Pinpoint the cell where the given text exists, returning its (X, Y) midpoint coordinate. 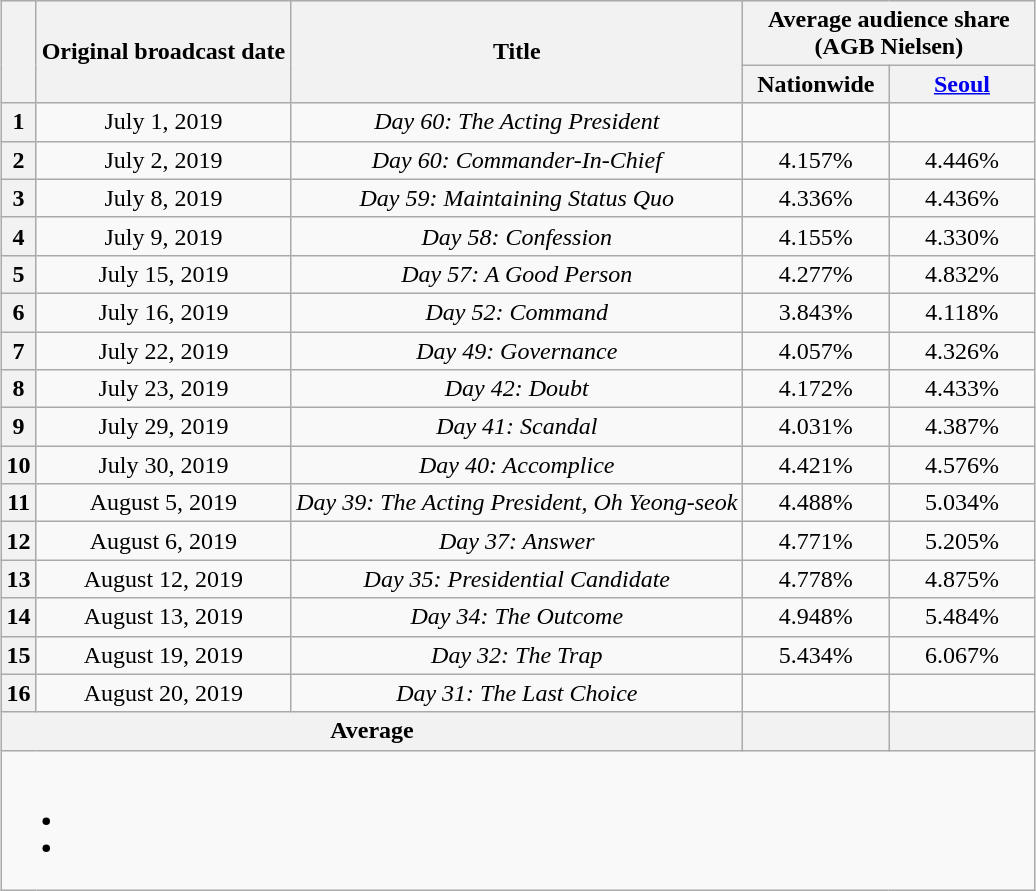
Nationwide (816, 84)
9 (18, 427)
6 (18, 312)
August 5, 2019 (164, 503)
5.205% (962, 541)
4.948% (816, 617)
4.433% (962, 389)
Day 31: The Last Choice (517, 693)
5 (18, 274)
July 22, 2019 (164, 351)
12 (18, 541)
Average audience share(AGB Nielsen) (889, 32)
4.157% (816, 160)
5.484% (962, 617)
4.336% (816, 198)
August 19, 2019 (164, 655)
July 8, 2019 (164, 198)
4.421% (816, 465)
6.067% (962, 655)
4.576% (962, 465)
Day 34: The Outcome (517, 617)
4.326% (962, 351)
Day 32: The Trap (517, 655)
Day 52: Command (517, 312)
11 (18, 503)
July 30, 2019 (164, 465)
3.843% (816, 312)
4.155% (816, 236)
5.034% (962, 503)
August 20, 2019 (164, 693)
4 (18, 236)
14 (18, 617)
4.436% (962, 198)
Original broadcast date (164, 52)
July 15, 2019 (164, 274)
4.118% (962, 312)
4.277% (816, 274)
Day 37: Answer (517, 541)
Title (517, 52)
13 (18, 579)
Day 35: Presidential Candidate (517, 579)
July 1, 2019 (164, 122)
July 2, 2019 (164, 160)
Day 58: Confession (517, 236)
August 13, 2019 (164, 617)
4.446% (962, 160)
Day 41: Scandal (517, 427)
August 6, 2019 (164, 541)
4.330% (962, 236)
July 23, 2019 (164, 389)
15 (18, 655)
4.387% (962, 427)
Day 40: Accomplice (517, 465)
4.875% (962, 579)
July 29, 2019 (164, 427)
4.778% (816, 579)
4.488% (816, 503)
8 (18, 389)
4.031% (816, 427)
July 16, 2019 (164, 312)
Seoul (962, 84)
4.057% (816, 351)
Day 39: The Acting President, Oh Yeong-seok (517, 503)
Average (372, 731)
Day 59: Maintaining Status Quo (517, 198)
5.434% (816, 655)
16 (18, 693)
2 (18, 160)
Day 60: Commander-In-Chief (517, 160)
1 (18, 122)
Day 42: Doubt (517, 389)
Day 60: The Acting President (517, 122)
10 (18, 465)
August 12, 2019 (164, 579)
July 9, 2019 (164, 236)
4.771% (816, 541)
4.172% (816, 389)
3 (18, 198)
Day 49: Governance (517, 351)
Day 57: A Good Person (517, 274)
7 (18, 351)
4.832% (962, 274)
